For the text-containing cell, return its midpoint in [X, Y] coordinate format. 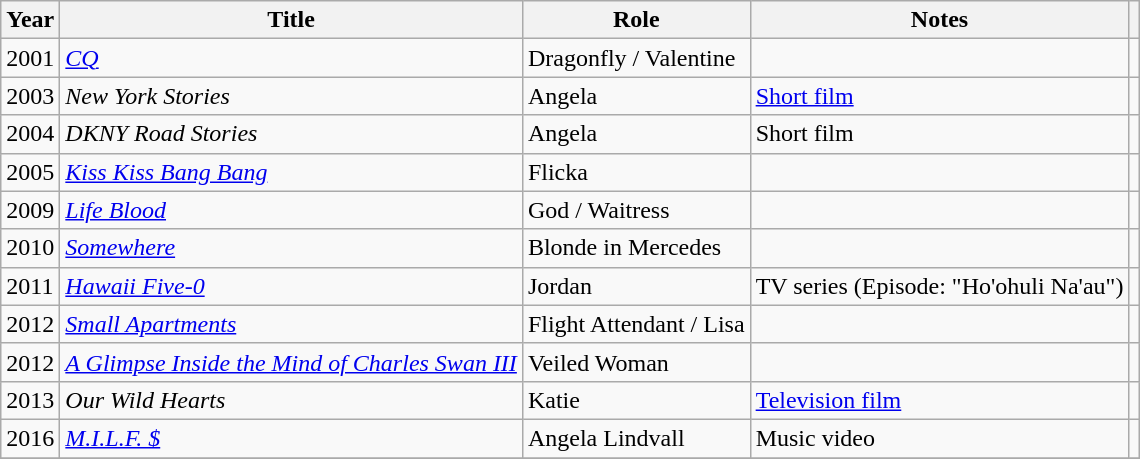
2011 [30, 286]
Television film [940, 400]
Title [292, 20]
TV series (Episode: "Ho'ohuli Na'au") [940, 286]
Life Blood [292, 210]
Katie [636, 400]
2010 [30, 248]
CQ [292, 58]
2013 [30, 400]
DKNY Road Stories [292, 134]
2009 [30, 210]
New York Stories [292, 96]
2005 [30, 172]
Flight Attendant / Lisa [636, 324]
2004 [30, 134]
Veiled Woman [636, 362]
Hawaii Five-0 [292, 286]
Our Wild Hearts [292, 400]
2003 [30, 96]
Angela Lindvall [636, 438]
2001 [30, 58]
Blonde in Mercedes [636, 248]
Role [636, 20]
2016 [30, 438]
Flicka [636, 172]
A Glimpse Inside the Mind of Charles Swan III [292, 362]
Somewhere [292, 248]
Jordan [636, 286]
God / Waitress [636, 210]
Notes [940, 20]
M.I.L.F. $ [292, 438]
Dragonfly / Valentine [636, 58]
Kiss Kiss Bang Bang [292, 172]
Year [30, 20]
Music video [940, 438]
Small Apartments [292, 324]
